Return the [x, y] coordinate for the center point of the cell that contains the specified text.  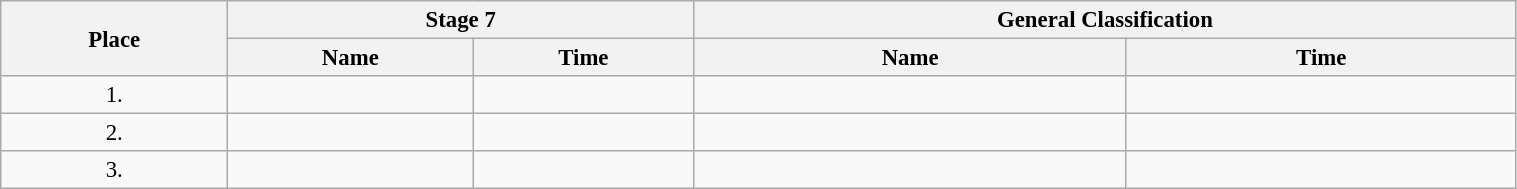
1. [114, 95]
General Classification [1105, 20]
Stage 7 [461, 20]
2. [114, 133]
3. [114, 170]
Place [114, 38]
